Extract the (X, Y) coordinate from the center of the cell holding the provided text.  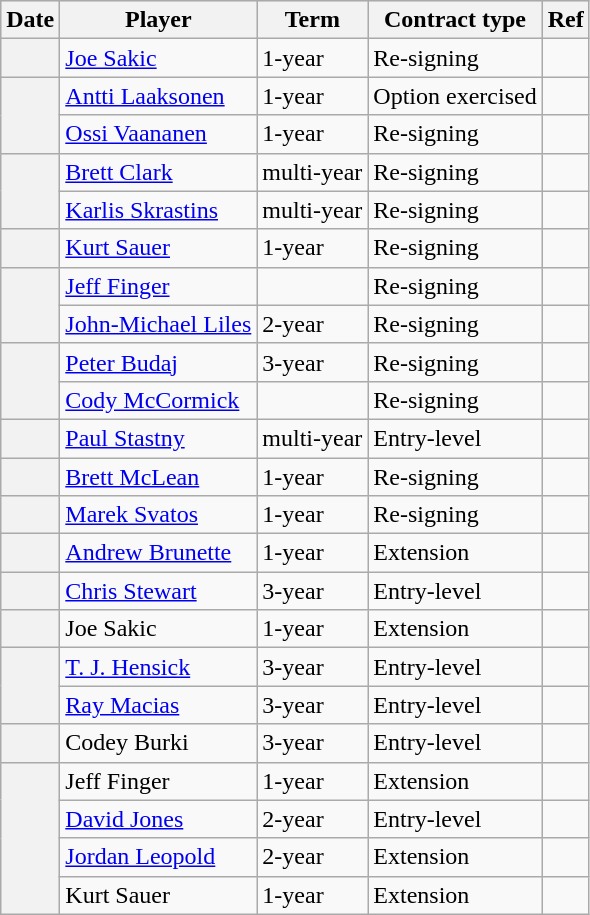
Antti Laaksonen (158, 96)
Player (158, 20)
Ossi Vaananen (158, 134)
Peter Budaj (158, 362)
Ref (566, 20)
Andrew Brunette (158, 553)
Brett Clark (158, 172)
John-Michael Liles (158, 324)
Brett McLean (158, 477)
Codey Burki (158, 743)
Cody McCormick (158, 400)
Ray Macias (158, 705)
T. J. Hensick (158, 667)
Paul Stastny (158, 438)
Contract type (455, 20)
David Jones (158, 819)
Marek Svatos (158, 515)
Karlis Skrastins (158, 210)
Term (312, 20)
Option exercised (455, 96)
Chris Stewart (158, 591)
Jordan Leopold (158, 857)
Date (30, 20)
